Return the [x, y] coordinate for the center point of the cell that contains the specified text.  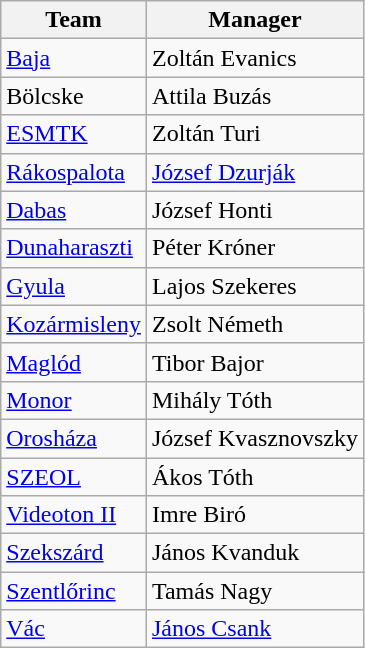
Baja [74, 58]
Videoton II [74, 515]
Zoltán Turi [254, 134]
Mihály Tóth [254, 400]
Team [74, 20]
Imre Biró [254, 515]
SZEOL [74, 477]
Zoltán Evanics [254, 58]
Dunaharaszti [74, 248]
Gyula [74, 286]
Orosháza [74, 438]
Péter Króner [254, 248]
József Kvasznovszky [254, 438]
Szentlőrinc [74, 591]
Monor [74, 400]
Ákos Tóth [254, 477]
Tibor Bajor [254, 362]
Dabas [74, 210]
József Honti [254, 210]
Rákospalota [74, 172]
Manager [254, 20]
Vác [74, 629]
ESMTK [74, 134]
Maglód [74, 362]
Bölcske [74, 96]
Zsolt Németh [254, 324]
Tamás Nagy [254, 591]
Szekszárd [74, 553]
János Kvanduk [254, 553]
Attila Buzás [254, 96]
Kozármisleny [74, 324]
József Dzurják [254, 172]
János Csank [254, 629]
Lajos Szekeres [254, 286]
